For the text-containing cell, return its midpoint in [X, Y] coordinate format. 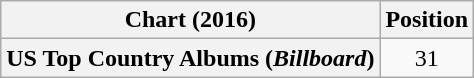
31 [427, 58]
Chart (2016) [190, 20]
US Top Country Albums (Billboard) [190, 58]
Position [427, 20]
